Detect which cell encompasses the target text, then output its (X, Y) center coordinate. 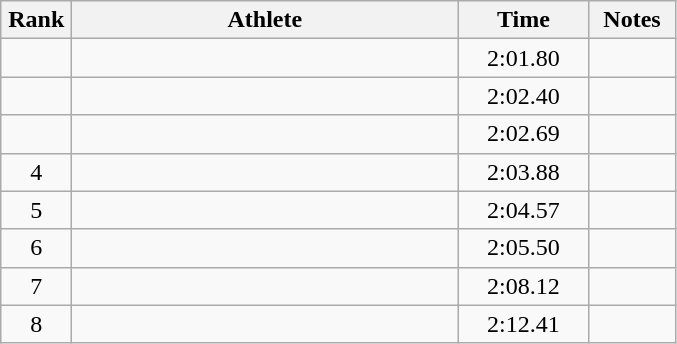
2:02.69 (524, 134)
Notes (632, 20)
6 (36, 248)
2:01.80 (524, 58)
7 (36, 286)
4 (36, 172)
2:05.50 (524, 248)
Time (524, 20)
2:02.40 (524, 96)
Athlete (265, 20)
2:12.41 (524, 324)
2:04.57 (524, 210)
5 (36, 210)
2:08.12 (524, 286)
Rank (36, 20)
8 (36, 324)
2:03.88 (524, 172)
